Search for the cell housing the specified text and yield its [X, Y] center coordinate. 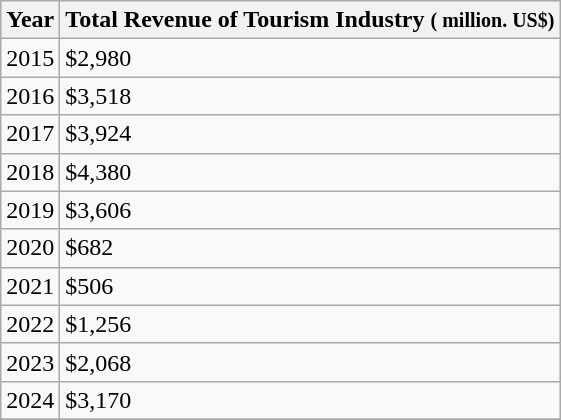
2024 [30, 400]
$506 [310, 286]
$3,606 [310, 210]
$3,518 [310, 96]
$2,980 [310, 58]
Year [30, 20]
$682 [310, 248]
2019 [30, 210]
$4,380 [310, 172]
$2,068 [310, 362]
2023 [30, 362]
2016 [30, 96]
2021 [30, 286]
2018 [30, 172]
2022 [30, 324]
$1,256 [310, 324]
2015 [30, 58]
2017 [30, 134]
Total Revenue of Tourism Industry ( million. US$) [310, 20]
2020 [30, 248]
$3,170 [310, 400]
$3,924 [310, 134]
